Output the [X, Y] coordinate of the center of the cell containing the given text.  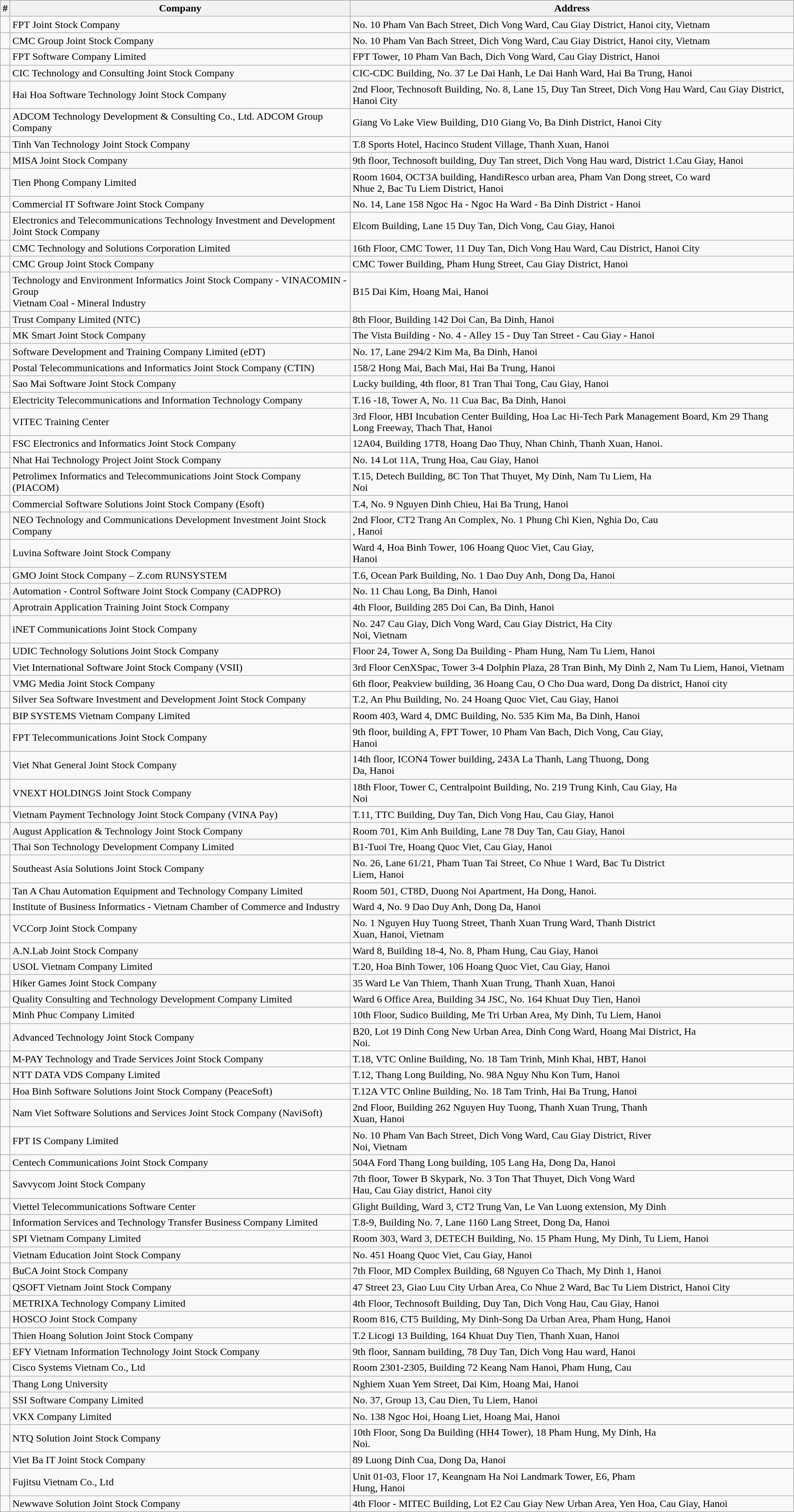
Tan A Chau Automation Equipment and Technology Company Limited [180, 890]
Trust Company Limited (NTC) [180, 319]
No. 14, Lane 158 Ngoc Ha - Ngoc Ha Ward - Ba Dinh District - Hanoi [572, 204]
Fujitsu Vietnam Co., Ltd [180, 1481]
4th Floor, Technosoft Building, Duy Tan, Dich Vong Hau, Cau Giay, Hanoi [572, 1303]
No. 11 Chau Long, Ba Dinh, Hanoi [572, 591]
T.20, Hoa Binh Tower, 106 Hoang Quoc Viet, Cau Giay, Hanoi [572, 967]
Minh Phuc Company Limited [180, 1015]
Newwave Solution Joint Stock Company [180, 1504]
FPT IS Company Limited [180, 1140]
T.2, An Phu Building, No. 24 Hoang Quoc Viet, Cau Giay, Hanoi [572, 700]
Tien Phong Company Limited [180, 182]
Viet Nhat General Joint Stock Company [180, 765]
The Vista Building - No. 4 - Alley 15 - Duy Tan Street - Cau Giay - Hanoi [572, 336]
Elcom Building, Lane 15 Duy Tan, Dich Vong, Cau Giay, Hanoi [572, 226]
Sao Mai Software Joint Stock Company [180, 384]
18th Floor, Tower C, Centralpoint Building, No. 219 Trung Kinh, Cau Giay, HaNoi [572, 792]
T.16 -18, Tower A, No. 11 Cua Bac, Ba Dinh, Hanoi [572, 400]
35 Ward Le Van Thiem, Thanh Xuan Trung, Thanh Xuan, Hanoi [572, 983]
Information Services and Technology Transfer Business Company Limited [180, 1223]
VKX Company Limited [180, 1416]
Room 2301-2305, Building 72 Keang Nam Hanoi, Pham Hung, Cau [572, 1368]
Commercial IT Software Joint Stock Company [180, 204]
47 Street 23, Giao Luu City Urban Area, Co Nhue 2 Ward, Bac Tu Liem District, Hanoi City [572, 1287]
Ward 6 Office Area, Building 34 JSC, No. 164 Khuat Duy Tien, Hanoi [572, 999]
M-PAY Technology and Trade Services Joint Stock Company [180, 1059]
EFY Vietnam Information Technology Joint Stock Company [180, 1352]
Thien Hoang Solution Joint Stock Company [180, 1336]
4th Floor, Building 285 Doi Can, Ba Dinh, Hanoi [572, 608]
No. 14 Lot 11A, Trung Hoa, Cau Giay, Hanoi [572, 460]
No. 138 Ngoc Hoi, Hoang Liet, Hoang Mai, Hanoi [572, 1416]
Ward 4, No. 9 Dao Duy Anh, Dong Da, Hanoi [572, 907]
2nd Floor, Technosoft Building, No. 8, Lane 15, Duy Tan Street, Dich Vong Hau Ward, Cau Giay District, Hanoi City [572, 95]
Southeast Asia Solutions Joint Stock Company [180, 869]
VITEC Training Center [180, 422]
Nghiem Xuan Yem Street, Dai Kim, Hoang Mai, Hanoi [572, 1384]
Thang Long University [180, 1384]
MISA Joint Stock Company [180, 160]
# [5, 8]
12A04, Building 17T8, Hoang Dao Thuy, Nhan Chinh, Thanh Xuan, Hanoi. [572, 444]
Software Development and Training Company Limited (eDT) [180, 352]
T.11, TTC Building, Duy Tan, Dich Vong Hau, Cau Giay, Hanoi [572, 815]
10th Floor, Song Da Building (HH4 Tower), 18 Pham Hung, My Dinh, HaNoi. [572, 1438]
VCCorp Joint Stock Company [180, 929]
Advanced Technology Joint Stock Company [180, 1037]
9th floor, Sannam building, 78 Duy Tan, Dich Vong Hau ward, Hanoi [572, 1352]
T.15, Detech Building, 8C Ton That Thuyet, My Dinh, Nam Tu Liem, HaNoi [572, 482]
NTQ Solution Joint Stock Company [180, 1438]
14th floor, ICON4 Tower building, 243A La Thanh, Lang Thuong, DongDa, Hanoi [572, 765]
Silver Sea Software Investment and Development Joint Stock Company [180, 700]
Electricity Telecommunications and Information Technology Company [180, 400]
T.8 Sports Hotel, Hacinco Student Village, Thanh Xuan, Hanoi [572, 144]
Room 403, Ward 4, DMC Building, No. 535 Kim Ma, Ba Dinh, Hanoi [572, 716]
A.N.Lab Joint Stock Company [180, 951]
504A Ford Thang Long building, 105 Lang Ha, Dong Da, Hanoi [572, 1162]
GMO Joint Stock Company – Z.com RUNSYSTEM [180, 575]
B20, Lot 19 Dinh Cong New Urban Area, Dinh Cong Ward, Hoang Mai District, HaNoi. [572, 1037]
Room 701, Kim Anh Building, Lane 78 Duy Tan, Cau Giay, Hanoi [572, 831]
Hoa Binh Software Solutions Joint Stock Company (PeaceSoft) [180, 1091]
Hai Hoa Software Technology Joint Stock Company [180, 95]
Aprotrain Application Training Joint Stock Company [180, 608]
No. 37, Group 13, Cau Dien, Tu Liem, Hanoi [572, 1400]
7th Floor, MD Complex Building, 68 Nguyen Co Thach, My Dinh 1, Hanoi [572, 1271]
9th floor, building A, FPT Tower, 10 Pham Van Bach, Dich Vong, Cau Giay,Hanoi [572, 737]
Room 816, CT5 Building, My Dinh-Song Da Urban Area, Pham Hung, Hanoi [572, 1319]
VNEXT HOLDINGS Joint Stock Company [180, 792]
Thai Son Technology Development Company Limited [180, 847]
2nd Floor, CT2 Trang An Complex, No. 1 Phung Chi Kien, Nghia Do, Cau, Hanoi [572, 525]
Nhat Hai Technology Project Joint Stock Company [180, 460]
16th Floor, CMC Tower, 11 Duy Tan, Dich Vong Hau Ward, Cau District, Hanoi City [572, 248]
Room 303, Ward 3, DETECH Building, No. 15 Pham Hung, My Dinh, Tu Liem, Hanoi [572, 1239]
Room 501, CT8D, Duong Noi Apartment, Ha Dong, Hanoi. [572, 890]
Automation - Control Software Joint Stock Company (CADPRO) [180, 591]
Vietnam Education Joint Stock Company [180, 1255]
Floor 24, Tower A, Song Da Building - Pham Hung, Nam Tu Liem, Hanoi [572, 651]
B1-Tuoi Tre, Hoang Quoc Viet, Cau Giay, Hanoi [572, 847]
T.12A VTC Online Building, No. 18 Tam Trinh, Hai Ba Trung, Hanoi [572, 1091]
Institute of Business Informatics - Vietnam Chamber of Commerce and Industry [180, 907]
FPT Software Company Limited [180, 57]
T.4, No. 9 Nguyen Dinh Chieu, Hai Ba Trung, Hanoi [572, 504]
ADCOM Technology Development & Consulting Co., Ltd. ADCOM Group Company [180, 122]
Technology and Environment Informatics Joint Stock Company - VINACOMIN - GroupVietnam Coal - Mineral Industry [180, 292]
BuCA Joint Stock Company [180, 1271]
89 Luong Dinh Cua, Dong Da, Hanoi [572, 1460]
Luvina Software Joint Stock Company [180, 553]
FPT Telecommunications Joint Stock Company [180, 737]
Nam Viet Software Solutions and Services Joint Stock Company (NaviSoft) [180, 1113]
BIP SYSTEMS Vietnam Company Limited [180, 716]
No. 247 Cau Giay, Dich Vong Ward, Cau Giay District, Ha CityNoi, Vietnam [572, 630]
6th floor, Peakview building, 36 Hoang Cau, O Cho Dua ward, Dong Da district, Hanoi city [572, 683]
Lucky building, 4th floor, 81 Tran Thai Tong, Cau Giay, Hanoi [572, 384]
No. 10 Pham Van Bach Street, Dich Vong Ward, Cau Giay District, RiverNoi, Vietnam [572, 1140]
Unit 01-03, Floor 17, Keangnam Ha Noi Landmark Tower, E6, PhamHung, Hanoi [572, 1481]
No. 26, Lane 61/21, Pham Tuan Tai Street, Co Nhue 1 Ward, Bac Tu DistrictLiem, Hanoi [572, 869]
SPI Vietnam Company Limited [180, 1239]
Commercial Software Solutions Joint Stock Company (Esoft) [180, 504]
Postal Telecommunications and Informatics Joint Stock Company (CTIN) [180, 368]
SSI Software Company Limited [180, 1400]
B15 Dai Kim, Hoang Mai, Hanoi [572, 292]
Ward 8, Building 18-4, No. 8, Pham Hung, Cau Giay, Hanoi [572, 951]
Viettel Telecommunications Software Center [180, 1206]
iNET Communications Joint Stock Company [180, 630]
No. 1 Nguyen Huy Tuong Street, Thanh Xuan Trung Ward, Thanh DistrictXuan, Hanoi, Vietnam [572, 929]
8th Floor, Building 142 Doi Can, Ba Dinh, Hanoi [572, 319]
Glight Building, Ward 3, CT2 Trung Van, Le Van Luong extension, My Dinh [572, 1206]
Room 1604, OCT3A building, HandiResco urban area, Pham Van Dong street, Co wardNhue 2, Bac Tu Liem District, Hanoi [572, 182]
QSOFT Vietnam Joint Stock Company [180, 1287]
HOSCO Joint Stock Company [180, 1319]
FSC Electronics and Informatics Joint Stock Company [180, 444]
Vietnam Payment Technology Joint Stock Company (VINA Pay) [180, 815]
NTT DATA VDS Company Limited [180, 1075]
T.8-9, Building No. 7, Lane 1160 Lang Street, Dong Da, Hanoi [572, 1223]
3rd Floor, HBI Incubation Center Building, Hoa Lac Hi-Tech Park Management Board, Km 29 Thang Long Freeway, Thach That, Hanoi [572, 422]
Address [572, 8]
Company [180, 8]
T.2 Licogi 13 Building, 164 Khuat Duy Tien, Thanh Xuan, Hanoi [572, 1336]
Viet International Software Joint Stock Company (VSII) [180, 667]
Centech Communications Joint Stock Company [180, 1162]
No. 451 Hoang Quoc Viet, Cau Giay, Hanoi [572, 1255]
CMC Tower Building, Pham Hung Street, Cau Giay District, Hanoi [572, 264]
USOL Vietnam Company Limited [180, 967]
Cisco Systems Vietnam Co., Ltd [180, 1368]
August Application & Technology Joint Stock Company [180, 831]
Tinh Van Technology Joint Stock Company [180, 144]
2nd Floor, Building 262 Nguyen Huy Tuong, Thanh Xuan Trung, ThanhXuan, Hanoi [572, 1113]
Hiker Games Joint Stock Company [180, 983]
CIC Technology and Consulting Joint Stock Company [180, 73]
T.12, Thang Long Building, No. 98A Nguy Nhu Kon Tum, Hanoi [572, 1075]
CMC Technology and Solutions Corporation Limited [180, 248]
T.18, VTC Online Building, No. 18 Tam Trinh, Minh Khai, HBT, Hanoi [572, 1059]
FPT Joint Stock Company [180, 25]
NEO Technology and Communications Development Investment Joint Stock Company [180, 525]
Viet Ba IT Joint Stock Company [180, 1460]
Savvycom Joint Stock Company [180, 1184]
Electronics and Telecommunications Technology Investment and Development Joint Stock Company [180, 226]
158/2 Hong Mai, Bach Mai, Hai Ba Trung, Hanoi [572, 368]
CIC-CDC Building, No. 37 Le Dai Hanh, Le Dai Hanh Ward, Hai Ba Trung, Hanoi [572, 73]
T.6, Ocean Park Building, No. 1 Dao Duy Anh, Dong Da, Hanoi [572, 575]
3rd Floor CenXSpac, Tower 3-4 Dolphin Plaza, 28 Tran Binh, My Dinh 2, Nam Tu Liem, Hanoi, Vietnam [572, 667]
10th Floor, Sudico Building, Me Tri Urban Area, My Dinh, Tu Liem, Hanoi [572, 1015]
7th floor, Tower B Skypark, No. 3 Ton That Thuyet, Dich Vong WardHau, Cau Giay district, Hanoi city [572, 1184]
Petrolimex Informatics and Telecommunications Joint Stock Company (PIACOM) [180, 482]
No. 17, Lane 294/2 Kim Ma, Ba Dinh, Hanoi [572, 352]
VMG Media Joint Stock Company [180, 683]
MK Smart Joint Stock Company [180, 336]
Giang Vo Lake View Building, D10 Giang Vo, Ba Dinh District, Hanoi City [572, 122]
Ward 4, Hoa Binh Tower, 106 Hoang Quoc Viet, Cau Giay,Hanoi [572, 553]
Quality Consulting and Technology Development Company Limited [180, 999]
9th floor, Technosoft building, Duy Tan street, Dich Vong Hau ward, District 1.Cau Giay, Hanoi [572, 160]
METRIXA Technology Company Limited [180, 1303]
4th Floor - MITEC Building, Lot E2 Cau Giay New Urban Area, Yen Hoa, Cau Giay, Hanoi [572, 1504]
FPT Tower, 10 Pham Van Bach, Dich Vong Ward, Cau Giay District, Hanoi [572, 57]
UDIC Technology Solutions Joint Stock Company [180, 651]
